Search for the cell housing the specified text and yield its [X, Y] center coordinate. 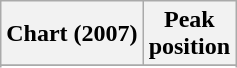
Chart (2007) [72, 34]
Peakposition [189, 34]
